Provide the [x, y] coordinate of the cell's center where the given text is located.  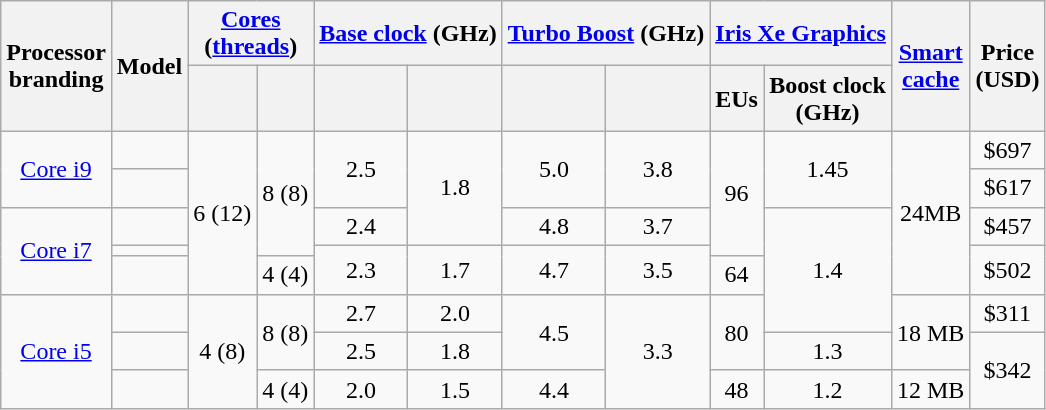
EUs [737, 98]
4.8 [554, 226]
3.5 [658, 270]
Processor branding [56, 66]
1.7 [455, 270]
12 MB [930, 389]
1.2 [828, 389]
Cores(threads) [251, 34]
2.7 [361, 313]
4.7 [554, 270]
2.4 [361, 226]
Iris Xe Graphics [801, 34]
64 [737, 275]
5.0 [554, 169]
Model [149, 66]
2.3 [361, 270]
Price (USD) [1008, 66]
$457 [1008, 226]
1.3 [828, 351]
$697 [1008, 150]
$342 [1008, 370]
4.5 [554, 332]
Core i5 [56, 351]
1.45 [828, 169]
3.8 [658, 169]
96 [737, 194]
1.4 [828, 270]
Turbo Boost (GHz) [606, 34]
18 MB [930, 332]
1.5 [455, 389]
$502 [1008, 270]
$617 [1008, 188]
3.3 [658, 351]
48 [737, 389]
Smart cache [930, 66]
Core i9 [56, 169]
4 (8) [222, 351]
Boost clock(GHz) [828, 98]
4.4 [554, 389]
$311 [1008, 313]
3.7 [658, 226]
80 [737, 332]
Core i7 [56, 250]
Base clock (GHz) [408, 34]
24MB [930, 212]
6 (12) [222, 212]
